Identify which cell holds the provided text, then report its (X, Y) central coordinate. 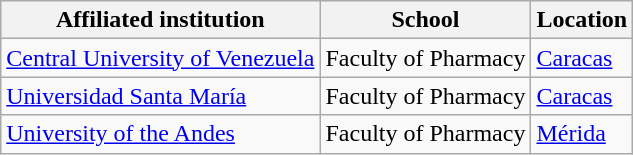
Location (582, 20)
University of the Andes (160, 134)
Affiliated institution (160, 20)
Universidad Santa María (160, 96)
Central University of Venezuela (160, 58)
Mérida (582, 134)
School (426, 20)
